Determine the [x, y] coordinate at the center of the cell enclosing the given text.  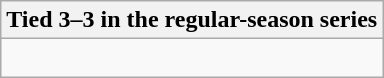
Tied 3–3 in the regular-season series [192, 20]
